Identify which cell holds the provided text, then report its [X, Y] central coordinate. 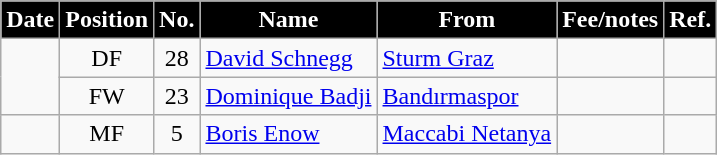
Date [30, 20]
Maccabi Netanya [467, 134]
Ref. [690, 20]
David Schnegg [288, 58]
No. [177, 20]
28 [177, 58]
23 [177, 96]
Dominique Badji [288, 96]
DF [107, 58]
Name [288, 20]
Position [107, 20]
MF [107, 134]
Sturm Graz [467, 58]
Fee/notes [610, 20]
Bandırmaspor [467, 96]
From [467, 20]
5 [177, 134]
FW [107, 96]
Boris Enow [288, 134]
